Identify which cell holds the provided text, then report its [x, y] central coordinate. 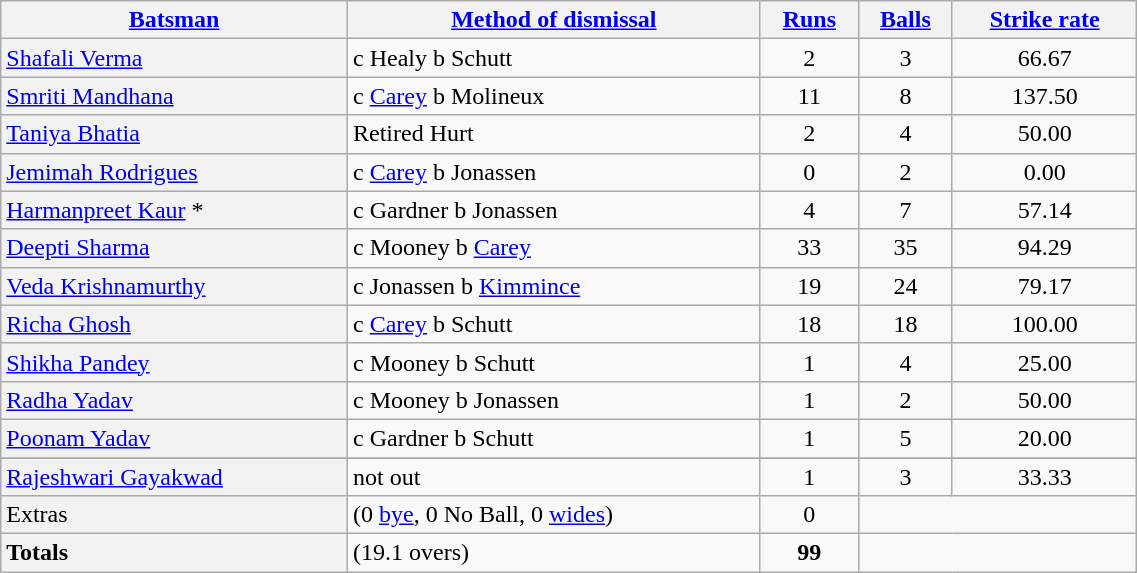
c Carey b Jonassen [554, 172]
25.00 [1044, 362]
not out [554, 477]
7 [905, 210]
Totals [174, 553]
24 [905, 286]
Method of dismissal [554, 20]
94.29 [1044, 248]
Runs [809, 20]
99 [809, 553]
Rajeshwari Gayakwad [174, 477]
c Mooney b Jonassen [554, 400]
0.00 [1044, 172]
35 [905, 248]
(19.1 overs) [554, 553]
11 [809, 96]
Balls [905, 20]
79.17 [1044, 286]
8 [905, 96]
Richa Ghosh [174, 324]
c Carey b Molineux [554, 96]
66.67 [1044, 58]
Jemimah Rodrigues [174, 172]
c Jonassen b Kimmince [554, 286]
137.50 [1044, 96]
Taniya Bhatia [174, 134]
c Gardner b Jonassen [554, 210]
Veda Krishnamurthy [174, 286]
33.33 [1044, 477]
Radha Yadav [174, 400]
Shikha Pandey [174, 362]
33 [809, 248]
c Gardner b Schutt [554, 438]
Shafali Verma [174, 58]
c Healy b Schutt [554, 58]
57.14 [1044, 210]
5 [905, 438]
Extras [174, 515]
Batsman [174, 20]
(0 bye, 0 No Ball, 0 wides) [554, 515]
c Carey b Schutt [554, 324]
Strike rate [1044, 20]
Deepti Sharma [174, 248]
c Mooney b Carey [554, 248]
Harmanpreet Kaur * [174, 210]
c Mooney b Schutt [554, 362]
20.00 [1044, 438]
Retired Hurt [554, 134]
Poonam Yadav [174, 438]
100.00 [1044, 324]
19 [809, 286]
Smriti Mandhana [174, 96]
